Detect which cell encompasses the target text, then output its (x, y) center coordinate. 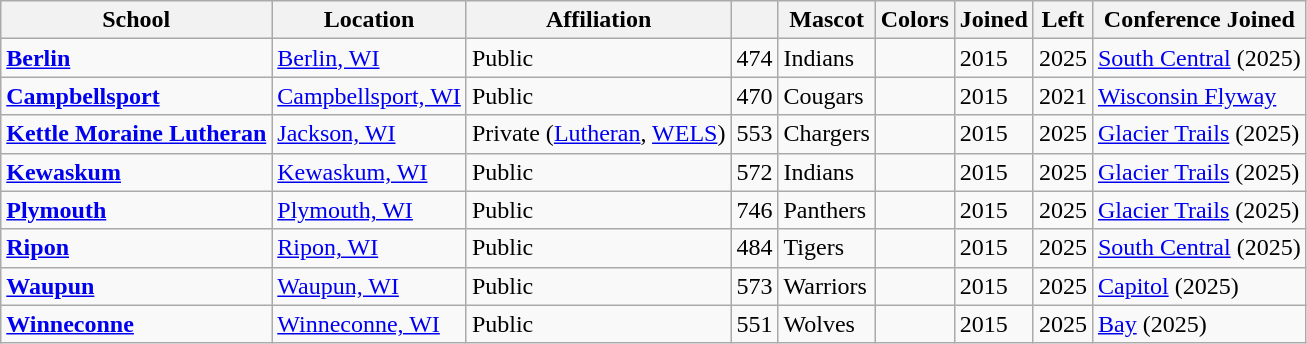
Chargers (826, 134)
Kettle Moraine Lutheran (136, 134)
474 (754, 58)
Winneconne, WI (370, 324)
Plymouth (136, 210)
Mascot (826, 20)
Wisconsin Flyway (1199, 96)
Private (Lutheran, WELS) (598, 134)
Wolves (826, 324)
2021 (1062, 96)
Plymouth, WI (370, 210)
Colors (914, 20)
573 (754, 286)
Berlin (136, 58)
Tigers (826, 248)
Campbellsport, WI (370, 96)
Waupun, WI (370, 286)
Ripon, WI (370, 248)
Jackson, WI (370, 134)
Ripon (136, 248)
Warriors (826, 286)
Conference Joined (1199, 20)
School (136, 20)
553 (754, 134)
Bay (2025) (1199, 324)
Kewaskum (136, 172)
Kewaskum, WI (370, 172)
572 (754, 172)
Cougars (826, 96)
Panthers (826, 210)
Waupun (136, 286)
Left (1062, 20)
484 (754, 248)
746 (754, 210)
Berlin, WI (370, 58)
Joined (994, 20)
Capitol (2025) (1199, 286)
Winneconne (136, 324)
Location (370, 20)
Affiliation (598, 20)
551 (754, 324)
Campbellsport (136, 96)
470 (754, 96)
